Identify which cell holds the provided text, then report its (x, y) central coordinate. 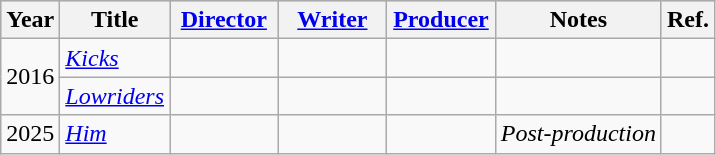
Title (115, 20)
Director (224, 20)
2016 (30, 77)
Ref. (688, 20)
Him (115, 134)
Notes (578, 20)
Lowriders (115, 96)
Year (30, 20)
Post-production (578, 134)
Producer (442, 20)
2025 (30, 134)
Writer (332, 20)
Kicks (115, 58)
